Identify which cell holds the provided text, then report its (x, y) central coordinate. 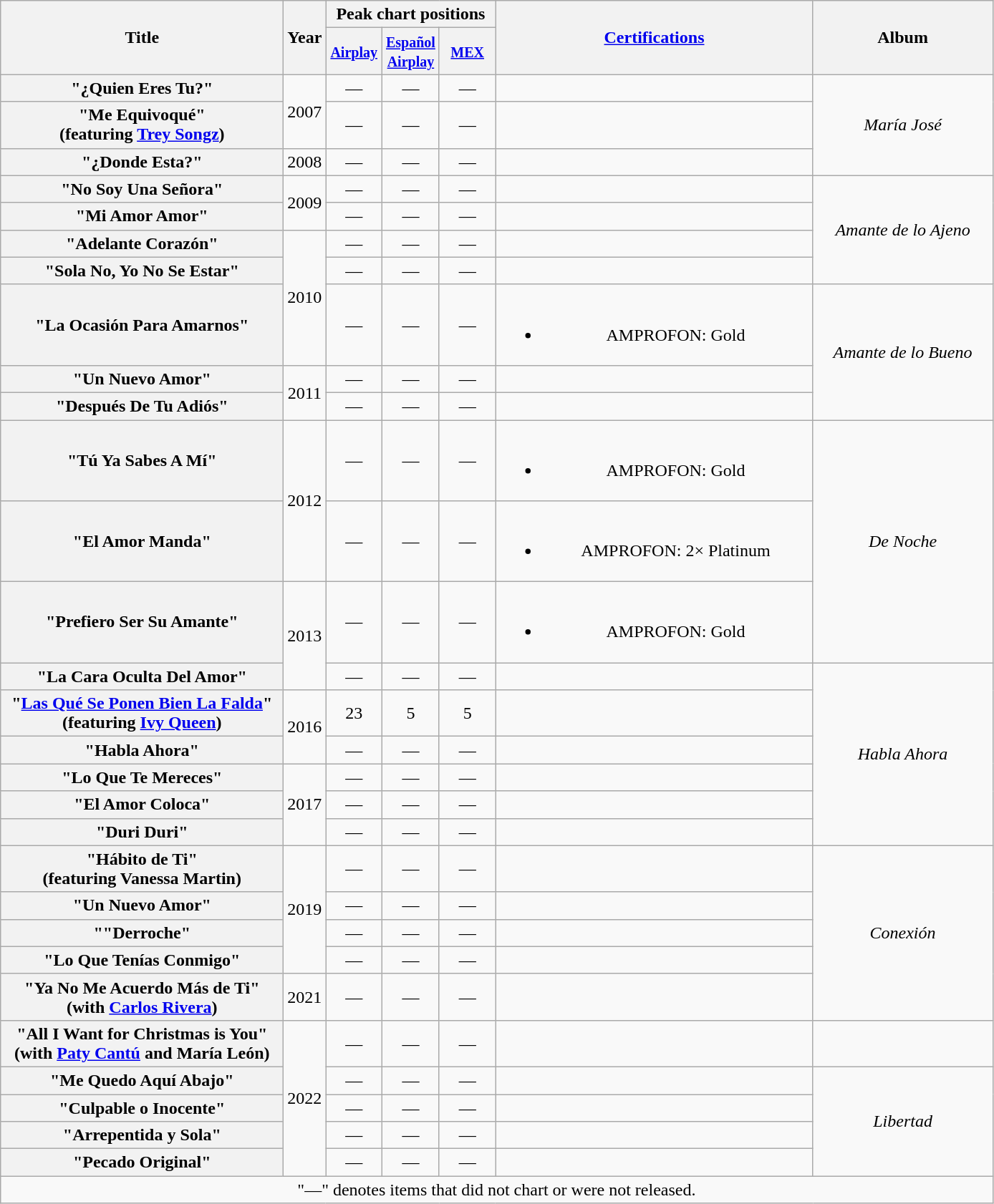
"Adelante Corazón" (142, 243)
Year (305, 37)
"Mi Amor Amor" (142, 216)
"Me Quedo Aquí Abajo" (142, 1080)
"Culpable o Inocente" (142, 1107)
Conexión (902, 933)
"All I Want for Christmas is You"(with Paty Cantú and María León) (142, 1044)
"Las Qué Se Ponen Bien La Falda"(featuring Ivy Queen) (142, 713)
"Habla Ahora" (142, 750)
De Noche (902, 541)
Peak chart positions (411, 14)
"Prefiero Ser Su Amante" (142, 623)
"Hábito de Ti"(featuring Vanessa Martin) (142, 869)
"Sola No, Yo No Se Estar" (142, 271)
""Derroche" (142, 933)
2011 (305, 392)
EspañolAirplay (410, 52)
Certifications (655, 37)
2019 (305, 909)
Airplay (354, 52)
"La Cara Oculta Del Amor" (142, 676)
Album (902, 37)
"Lo Que Te Mereces" (142, 777)
2008 (305, 162)
María José (902, 125)
2022 (305, 1098)
MEX (467, 52)
"Pecado Original" (142, 1162)
"Me Equivoqué"(featuring Trey Songz) (142, 125)
"La Ocasión Para Amarnos" (142, 325)
"No Soy Una Señora" (142, 189)
"¿Quien Eres Tu?" (142, 88)
"Arrepentida y Sola" (142, 1135)
2013 (305, 636)
2017 (305, 805)
"Duri Duri" (142, 832)
2016 (305, 727)
2012 (305, 500)
"Después De Tu Adiós" (142, 406)
AMPROFON: 2× Platinum (655, 541)
2010 (305, 298)
"El Amor Manda" (142, 541)
Title (142, 37)
"Lo Que Tenías Conmigo" (142, 960)
"Tú Ya Sabes A Mí" (142, 460)
Amante de lo Ajeno (902, 230)
2009 (305, 203)
23 (354, 713)
"¿Donde Esta?" (142, 162)
2007 (305, 112)
"Ya No Me Acuerdo Más de Ti"(with Carlos Rivera) (142, 996)
Habla Ahora (902, 754)
"—" denotes items that did not chart or were not released. (497, 1190)
2021 (305, 996)
Libertad (902, 1121)
"El Amor Coloca" (142, 805)
Amante de lo Bueno (902, 352)
